Provide the [X, Y] coordinate of the cell's center where the given text is located.  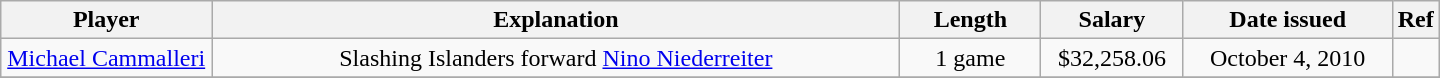
$32,258.06 [1112, 58]
Explanation [556, 20]
Ref [1416, 20]
Date issued [1288, 20]
Slashing Islanders forward Nino Niederreiter [556, 58]
October 4, 2010 [1288, 58]
Michael Cammalleri [106, 58]
Player [106, 20]
1 game [970, 58]
Length [970, 20]
Salary [1112, 20]
